Locate the cell with the specified text and output its (x, y) center coordinate. 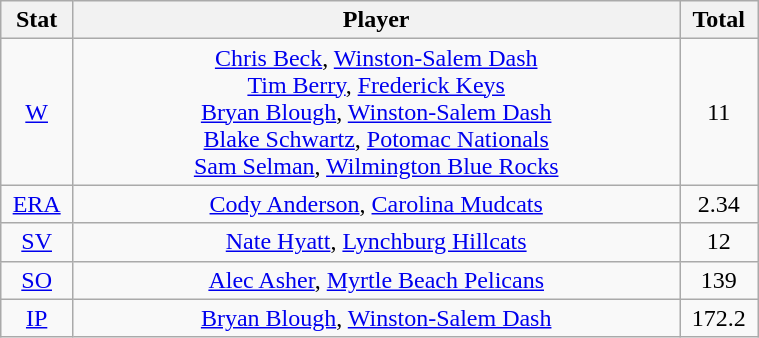
2.34 (719, 204)
172.2 (719, 318)
12 (719, 242)
Total (719, 20)
11 (719, 112)
Player (376, 20)
SO (37, 280)
Bryan Blough, Winston-Salem Dash (376, 318)
Cody Anderson, Carolina Mudcats (376, 204)
139 (719, 280)
W (37, 112)
Stat (37, 20)
SV (37, 242)
Alec Asher, Myrtle Beach Pelicans (376, 280)
IP (37, 318)
ERA (37, 204)
Nate Hyatt, Lynchburg Hillcats (376, 242)
